Scan for the cell matching the given text and deliver its (x, y) coordinate at center. 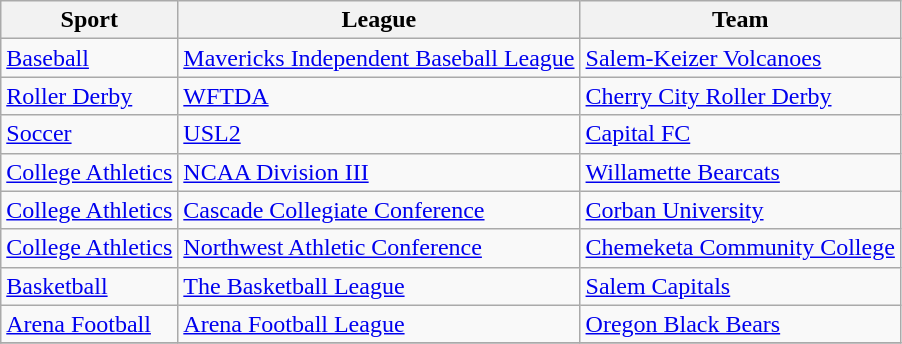
Salem-Keizer Volcanoes (740, 58)
Team (740, 20)
Basketball (90, 286)
Cascade Collegiate Conference (379, 210)
Salem Capitals (740, 286)
Capital FC (740, 134)
Baseball (90, 58)
Mavericks Independent Baseball League (379, 58)
Sport (90, 20)
WFTDA (379, 96)
League (379, 20)
Willamette Bearcats (740, 172)
Cherry City Roller Derby (740, 96)
Arena Football (90, 324)
NCAA Division III (379, 172)
Northwest Athletic Conference (379, 248)
Corban University (740, 210)
Chemeketa Community College (740, 248)
The Basketball League (379, 286)
Roller Derby (90, 96)
Oregon Black Bears (740, 324)
USL2 (379, 134)
Soccer (90, 134)
Arena Football League (379, 324)
